Identify which cell holds the provided text, then report its [X, Y] central coordinate. 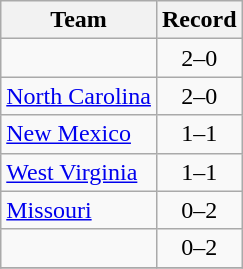
North Carolina [79, 96]
Team [79, 20]
Missouri [79, 210]
West Virginia [79, 172]
Record [199, 20]
New Mexico [79, 134]
